Scan for the cell matching the given text and deliver its (X, Y) coordinate at center. 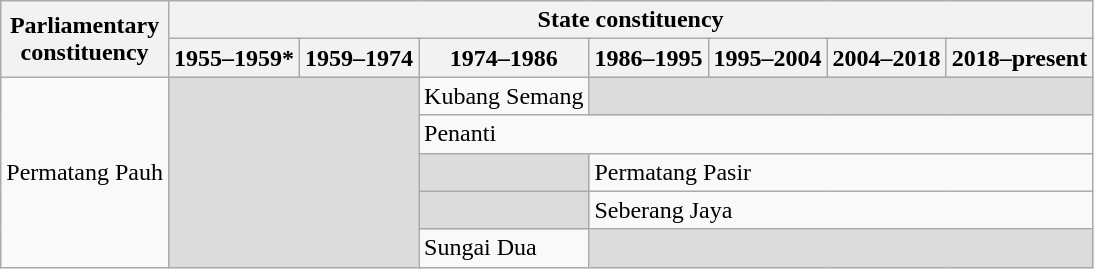
1974–1986 (504, 58)
Kubang Semang (504, 96)
1986–1995 (648, 58)
Parliamentaryconstituency (85, 39)
Penanti (756, 134)
Permatang Pauh (85, 172)
1955–1959* (234, 58)
Sungai Dua (504, 248)
2004–2018 (886, 58)
Permatang Pasir (841, 172)
2018–present (1020, 58)
1959–1974 (360, 58)
1995–2004 (768, 58)
Seberang Jaya (841, 210)
State constituency (630, 20)
